Return [X, Y] of the center of cell containing provided text 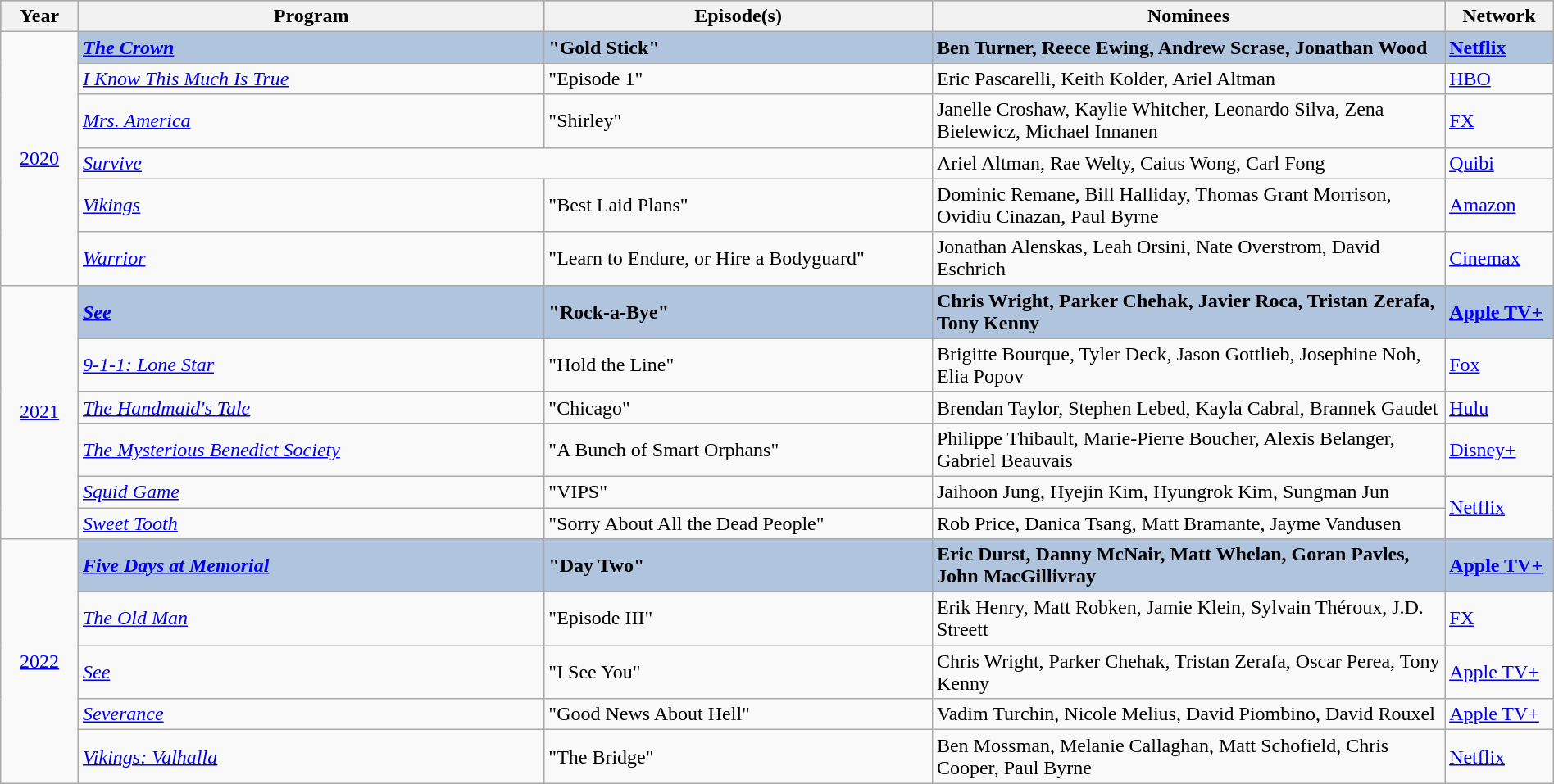
Jaihoon Jung, Hyejin Kim, Hyungrok Kim, Sungman Jun [1188, 492]
Ben Mossman, Melanie Callaghan, Matt Schofield, Chris Cooper, Paul Byrne [1188, 757]
Amazon [1500, 205]
"Learn to Endure, or Hire a Bodyguard" [738, 259]
Chris Wright, Parker Chehak, Tristan Zerafa, Oscar Perea, Tony Kenny [1188, 672]
"Shirley" [738, 121]
Sweet Tooth [311, 523]
The Old Man [311, 619]
"Hold the Line" [738, 365]
Disney+ [1500, 449]
Jonathan Alenskas, Leah Orsini, Nate Overstrom, David Eschrich [1188, 259]
The Mysterious Benedict Society [311, 449]
Brendan Taylor, Stephen Lebed, Kayla Cabral, Brannek Gaudet [1188, 407]
Five Days at Memorial [311, 565]
"Good News About Hell" [738, 714]
"The Bridge" [738, 757]
Network [1500, 16]
Vadim Turchin, Nicole Melius, David Piombino, David Rouxel [1188, 714]
"Best Laid Plans" [738, 205]
Fox [1500, 365]
Chris Wright, Parker Chehak, Javier Roca, Tristan Zerafa, Tony Kenny [1188, 311]
Philippe Thibault, Marie-Pierre Boucher, Alexis Belanger, Gabriel Beauvais [1188, 449]
Mrs. America [311, 121]
"A Bunch of Smart Orphans" [738, 449]
Nominees [1188, 16]
Hulu [1500, 407]
"Day Two" [738, 565]
"Rock-a-Bye" [738, 311]
"Sorry About All the Dead People" [738, 523]
"I See You" [738, 672]
Vikings: Valhalla [311, 757]
HBO [1500, 79]
Janelle Croshaw, Kaylie Whitcher, Leonardo Silva, Zena Bielewicz, Michael Innanen [1188, 121]
Cinemax [1500, 259]
Squid Game [311, 492]
2020 [39, 159]
The Crown [311, 48]
Vikings [311, 205]
Program [311, 16]
Year [39, 16]
2022 [39, 661]
Episode(s) [738, 16]
2021 [39, 411]
"VIPS" [738, 492]
Rob Price, Danica Tsang, Matt Bramante, Jayme Vandusen [1188, 523]
Eric Durst, Danny McNair, Matt Whelan, Goran Pavles, John MacGillivray [1188, 565]
"Gold Stick" [738, 48]
Quibi [1500, 163]
"Episode 1" [738, 79]
Brigitte Bourque, Tyler Deck, Jason Gottlieb, Josephine Noh, Elia Popov [1188, 365]
Erik Henry, Matt Robken, Jamie Klein, Sylvain Théroux, J.D. Streett [1188, 619]
Eric Pascarelli, Keith Kolder, Ariel Altman [1188, 79]
I Know This Much Is True [311, 79]
Warrior [311, 259]
Dominic Remane, Bill Halliday, Thomas Grant Morrison, Ovidiu Cinazan, Paul Byrne [1188, 205]
The Handmaid's Tale [311, 407]
Ariel Altman, Rae Welty, Caius Wong, Carl Fong [1188, 163]
Survive [505, 163]
Severance [311, 714]
Ben Turner, Reece Ewing, Andrew Scrase, Jonathan Wood [1188, 48]
"Chicago" [738, 407]
"Episode III" [738, 619]
9-1-1: Lone Star [311, 365]
